Detect which cell encompasses the target text, then output its [X, Y] center coordinate. 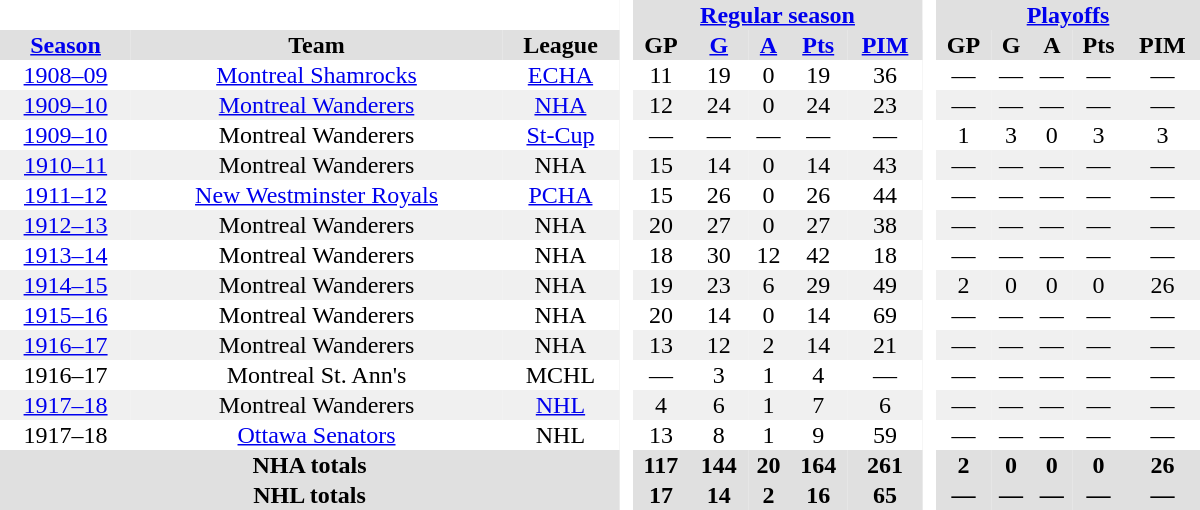
NHL totals [310, 495]
1913–14 [66, 255]
8 [718, 435]
Playoffs [1068, 15]
Regular season [778, 15]
17 [662, 495]
65 [886, 495]
42 [818, 255]
Montreal Shamrocks [316, 75]
1915–16 [66, 315]
9 [818, 435]
7 [818, 405]
164 [818, 465]
New Westminster Royals [316, 195]
St-Cup [560, 135]
Team [316, 45]
38 [886, 225]
PCHA [560, 195]
MCHL [560, 375]
117 [662, 465]
1912–13 [66, 225]
NHA totals [310, 465]
69 [886, 315]
League [560, 45]
1911–12 [66, 195]
44 [886, 195]
1914–15 [66, 285]
261 [886, 465]
1910–11 [66, 165]
49 [886, 285]
11 [662, 75]
Ottawa Senators [316, 435]
21 [886, 345]
ECHA [560, 75]
Season [66, 45]
144 [718, 465]
36 [886, 75]
59 [886, 435]
Montreal St. Ann's [316, 375]
1908–09 [66, 75]
29 [818, 285]
16 [818, 495]
30 [718, 255]
43 [886, 165]
